Identify which cell holds the provided text, then report its (X, Y) central coordinate. 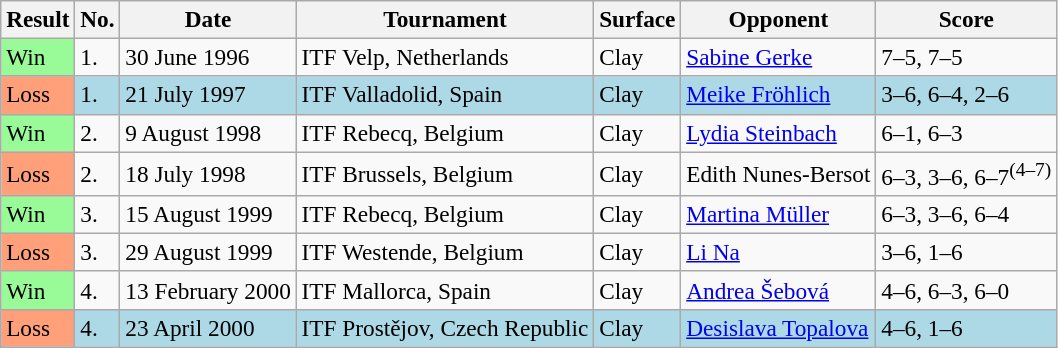
Lydia Steinbach (778, 133)
18 July 1998 (208, 173)
9 August 1998 (208, 133)
Sabine Gerke (778, 57)
23 April 2000 (208, 328)
Opponent (778, 19)
Result (38, 19)
30 June 1996 (208, 57)
6–3, 3–6, 6–7(4–7) (966, 173)
No. (98, 19)
4–6, 6–3, 6–0 (966, 290)
ITF Prostějov, Czech Republic (445, 328)
13 February 2000 (208, 290)
7–5, 7–5 (966, 57)
Date (208, 19)
3–6, 1–6 (966, 252)
Surface (638, 19)
29 August 1999 (208, 252)
Tournament (445, 19)
Desislava Topalova (778, 328)
ITF Westende, Belgium (445, 252)
ITF Velp, Netherlands (445, 57)
3–6, 6–4, 2–6 (966, 95)
ITF Valladolid, Spain (445, 95)
Martina Müller (778, 214)
Score (966, 19)
ITF Brussels, Belgium (445, 173)
Edith Nunes-Bersot (778, 173)
6–1, 6–3 (966, 133)
4–6, 1–6 (966, 328)
21 July 1997 (208, 95)
6–3, 3–6, 6–4 (966, 214)
15 August 1999 (208, 214)
Li Na (778, 252)
ITF Mallorca, Spain (445, 290)
Meike Fröhlich (778, 95)
Andrea Šebová (778, 290)
